From the cell containing the given text, extract its center point as (X, Y) coordinate. 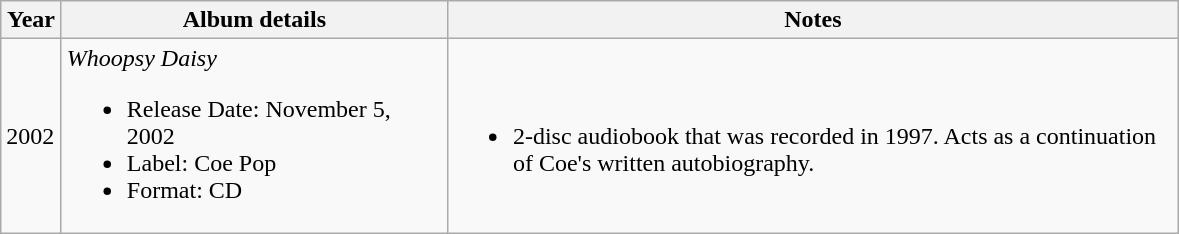
Year (32, 20)
Whoopsy DaisyRelease Date: November 5, 2002Label: Coe PopFormat: CD (254, 136)
2002 (32, 136)
Album details (254, 20)
2-disc audiobook that was recorded in 1997. Acts as a continuation of Coe's written autobiography. (812, 136)
Notes (812, 20)
